For the text-containing cell, return its midpoint in [X, Y] coordinate format. 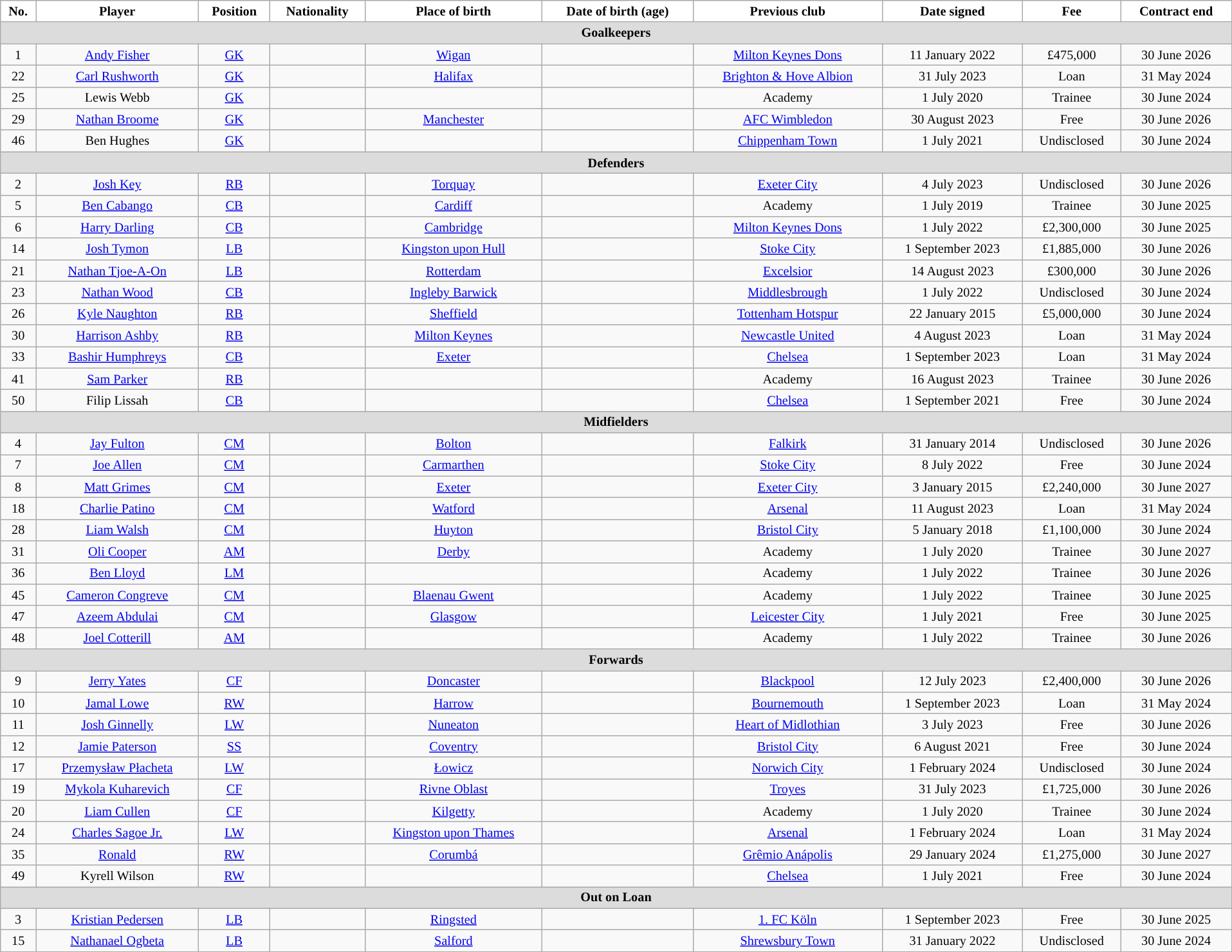
41 [18, 379]
Corumbá [454, 854]
Nathanael Ogbeta [117, 940]
9 [18, 681]
8 July 2022 [952, 465]
7 [18, 465]
14 [18, 249]
£1,275,000 [1072, 854]
21 [18, 271]
Blackpool [787, 681]
Goalkeepers [616, 33]
19 [18, 789]
Out on Loan [616, 897]
4 July 2023 [952, 184]
17 [18, 768]
Rivne Oblast [454, 789]
Troyes [787, 789]
Torquay [454, 184]
Nathan Wood [117, 292]
6 [18, 227]
£300,000 [1072, 271]
Ben Cabango [117, 206]
Charlie Patino [117, 508]
Josh Ginnelly [117, 724]
1. FC Köln [787, 919]
Doncaster [454, 681]
4 August 2023 [952, 335]
£2,240,000 [1072, 487]
Manchester [454, 119]
14 August 2023 [952, 271]
Łowicz [454, 768]
Sam Parker [117, 379]
Oli Cooper [117, 551]
47 [18, 616]
Liam Walsh [117, 530]
Bournemouth [787, 703]
1 July 2019 [952, 206]
Norwich City [787, 768]
Ben Hughes [117, 141]
Josh Tymon [117, 249]
29 January 2024 [952, 854]
30 August 2023 [952, 119]
50 [18, 400]
Wigan [454, 54]
Date signed [952, 11]
Excelsior [787, 271]
11 August 2023 [952, 508]
10 [18, 703]
Date of birth (age) [618, 11]
4 [18, 443]
Place of birth [454, 11]
£1,885,000 [1072, 249]
Mykola Kuharevich [117, 789]
11 January 2022 [952, 54]
Glasgow [454, 616]
Liam Cullen [117, 811]
1 [18, 54]
31 [18, 551]
Sheffield [454, 314]
Cameron Congreve [117, 595]
Nationality [317, 11]
Kilgetty [454, 811]
Filip Lissah [117, 400]
Ben Lloyd [117, 573]
Nuneaton [454, 724]
Kyle Naughton [117, 314]
Cambridge [454, 227]
2 [18, 184]
3 [18, 919]
31 January 2022 [952, 940]
Joe Allen [117, 465]
1 September 2021 [952, 400]
£2,300,000 [1072, 227]
Matt Grimes [117, 487]
8 [18, 487]
5 [18, 206]
Jay Fulton [117, 443]
6 August 2021 [952, 746]
3 January 2015 [952, 487]
Bolton [454, 443]
Watford [454, 508]
Rotterdam [454, 271]
Coventry [454, 746]
22 [18, 76]
Forwards [616, 660]
Halifax [454, 76]
Shrewsbury Town [787, 940]
Jerry Yates [117, 681]
26 [18, 314]
49 [18, 876]
Kingston upon Thames [454, 832]
Josh Key [117, 184]
SS [234, 746]
£475,000 [1072, 54]
Azeem Abdulai [117, 616]
Heart of Midlothian [787, 724]
46 [18, 141]
Harry Darling [117, 227]
Kingston upon Hull [454, 249]
Milton Keynes [454, 335]
12 July 2023 [952, 681]
Position [234, 11]
31 January 2014 [952, 443]
Falkirk [787, 443]
Ingleby Barwick [454, 292]
28 [18, 530]
Brighton & Hove Albion [787, 76]
Kyrell Wilson [117, 876]
£1,725,000 [1072, 789]
18 [18, 508]
Newcastle United [787, 335]
Contract end [1176, 11]
LM [234, 573]
Derby [454, 551]
15 [18, 940]
24 [18, 832]
Harrison Ashby [117, 335]
33 [18, 357]
Player [117, 11]
Joel Cotterill [117, 638]
Midfielders [616, 422]
Middlesbrough [787, 292]
29 [18, 119]
Chippenham Town [787, 141]
Salford [454, 940]
Cardiff [454, 206]
Grêmio Anápolis [787, 854]
Carl Rushworth [117, 76]
11 [18, 724]
45 [18, 595]
Defenders [616, 163]
£1,100,000 [1072, 530]
Jamal Lowe [117, 703]
Harrow [454, 703]
Huyton [454, 530]
25 [18, 98]
No. [18, 11]
22 January 2015 [952, 314]
Previous club [787, 11]
Nathan Broome [117, 119]
Carmarthen [454, 465]
Przemysław Płacheta [117, 768]
30 [18, 335]
Lewis Webb [117, 98]
Charles Sagoe Jr. [117, 832]
23 [18, 292]
Ronald [117, 854]
Tottenham Hotspur [787, 314]
35 [18, 854]
£2,400,000 [1072, 681]
Ringsted [454, 919]
5 January 2018 [952, 530]
12 [18, 746]
Leicester City [787, 616]
Blaenau Gwent [454, 595]
16 August 2023 [952, 379]
Kristian Pedersen [117, 919]
Fee [1072, 11]
Andy Fisher [117, 54]
36 [18, 573]
48 [18, 638]
Nathan Tjoe-A-On [117, 271]
20 [18, 811]
£5,000,000 [1072, 314]
AFC Wimbledon [787, 119]
Bashir Humphreys [117, 357]
3 July 2023 [952, 724]
Jamie Paterson [117, 746]
